Locate the cell with the specified text and output its [x, y] center coordinate. 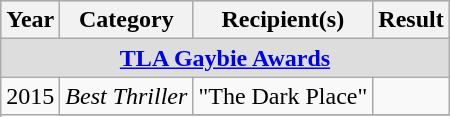
Year [30, 20]
Category [126, 20]
TLA Gaybie Awards [225, 58]
"The Dark Place" [283, 96]
Result [411, 20]
2015 [30, 96]
Best Thriller [126, 96]
Recipient(s) [283, 20]
